Search for the cell housing the specified text and yield its [X, Y] center coordinate. 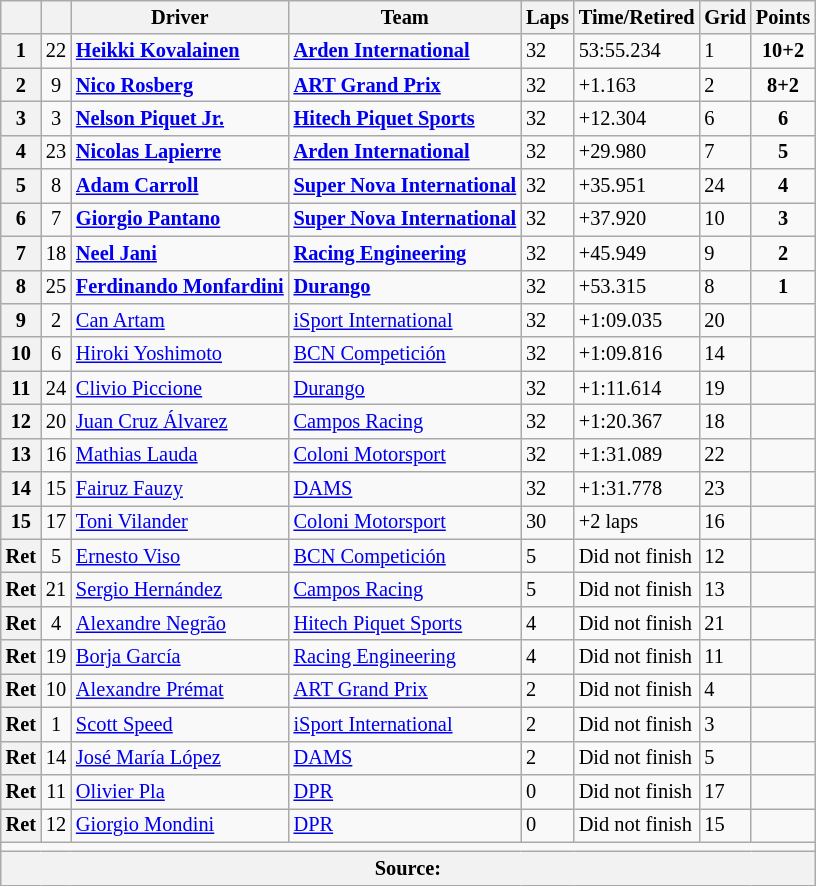
Giorgio Pantano [180, 219]
+1:09.816 [637, 354]
Nicolas Lapierre [180, 152]
Driver [180, 17]
10+2 [783, 51]
Giorgio Mondini [180, 825]
+53.315 [637, 287]
Alexandre Prémat [180, 690]
José María López [180, 758]
25 [56, 287]
Mathias Lauda [180, 455]
Can Artam [180, 320]
Fairuz Fauzy [180, 489]
+37.920 [637, 219]
Hiroki Yoshimoto [180, 354]
+1:20.367 [637, 421]
Nico Rosberg [180, 85]
Heikki Kovalainen [180, 51]
+35.951 [637, 186]
+1:11.614 [637, 388]
Laps [548, 17]
Ernesto Viso [180, 556]
Scott Speed [180, 724]
Grid [725, 17]
Team [405, 17]
Toni Vilander [180, 522]
+29.980 [637, 152]
+2 laps [637, 522]
Alexandre Negrão [180, 623]
Olivier Pla [180, 791]
Ferdinando Monfardini [180, 287]
+45.949 [637, 253]
Juan Cruz Álvarez [180, 421]
+1.163 [637, 85]
Clivio Piccione [180, 388]
+1:31.778 [637, 489]
Sergio Hernández [180, 589]
Adam Carroll [180, 186]
Source: [408, 868]
Nelson Piquet Jr. [180, 118]
Borja García [180, 657]
+12.304 [637, 118]
Time/Retired [637, 17]
+1:31.089 [637, 455]
53:55.234 [637, 51]
+1:09.035 [637, 320]
Points [783, 17]
30 [548, 522]
Neel Jani [180, 253]
8+2 [783, 85]
